Provide the [X, Y] coordinate of the cell's center where the given text is located.  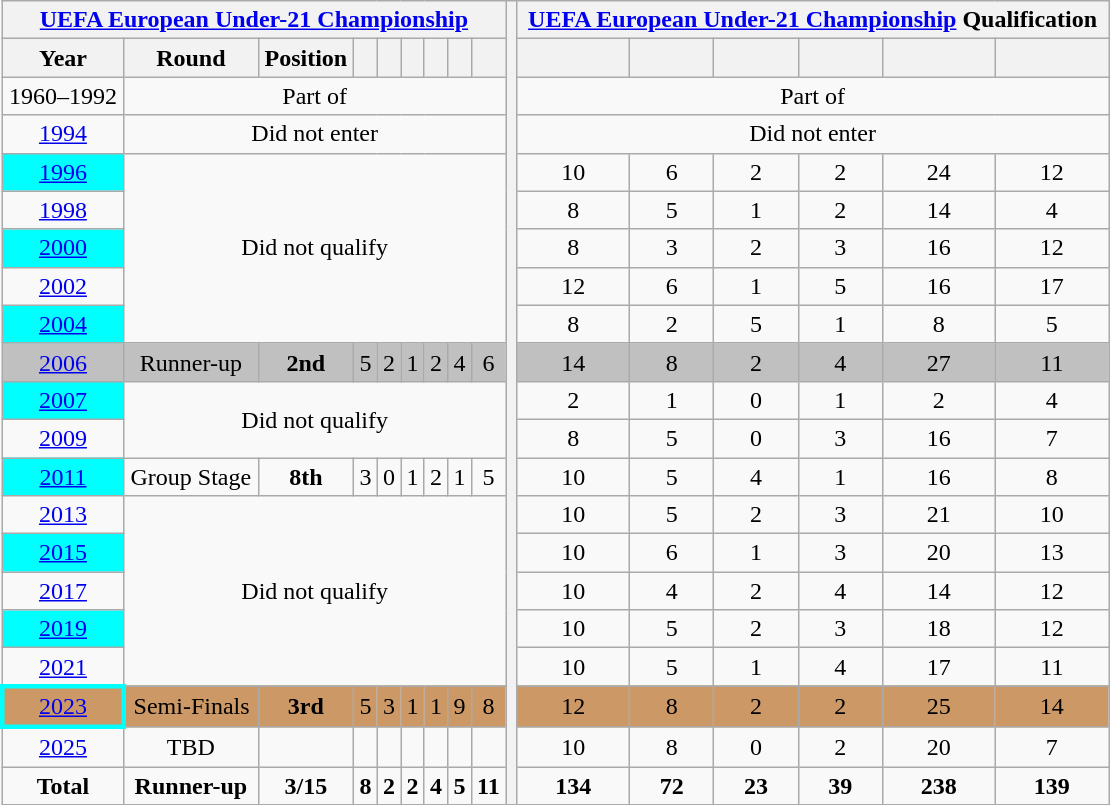
1960–1992 [62, 96]
UEFA European Under-21 Championship [254, 20]
18 [938, 629]
8th [306, 477]
2009 [62, 438]
13 [1052, 553]
139 [1052, 785]
21 [938, 515]
2006 [62, 362]
Group Stage [191, 477]
2nd [306, 362]
2002 [62, 286]
2013 [62, 515]
Position [306, 58]
72 [672, 785]
2021 [62, 667]
27 [938, 362]
2011 [62, 477]
2000 [62, 248]
2004 [62, 324]
24 [938, 172]
3/15 [306, 785]
9 [460, 706]
25 [938, 706]
2017 [62, 591]
1994 [62, 134]
Year [62, 58]
2023 [62, 706]
2015 [62, 553]
134 [574, 785]
TBD [191, 747]
23 [756, 785]
238 [938, 785]
39 [840, 785]
Semi-Finals [191, 706]
2025 [62, 747]
1996 [62, 172]
3rd [306, 706]
Round [191, 58]
2007 [62, 400]
Total [62, 785]
UEFA European Under-21 Championship Qualification [813, 20]
1998 [62, 210]
2019 [62, 629]
